Return the [x, y] coordinate for the center point of the cell that contains the specified text.  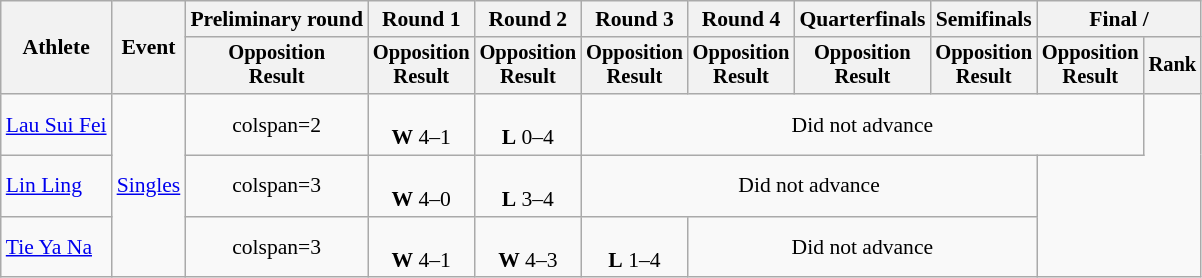
L 3–4 [528, 186]
Athlete [56, 48]
L 0–4 [528, 124]
Quarterfinals [862, 19]
L 1–4 [634, 248]
Round 1 [422, 19]
Lau Sui Fei [56, 124]
Tie Ya Na [56, 248]
Lin Ling [56, 186]
Semifinals [984, 19]
Round 2 [528, 19]
Preliminary round [276, 19]
Final / [1119, 19]
W 4–3 [528, 248]
Rank [1173, 66]
Event [149, 48]
colspan=2 [276, 124]
Round 3 [634, 19]
Round 4 [742, 19]
Singles [149, 186]
W 4–0 [422, 186]
